Find where the given text appears and provide that cell's center as [X, Y] coordinate. 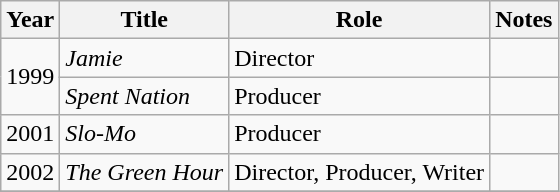
Director, Producer, Writer [360, 172]
1999 [30, 77]
Year [30, 20]
Slo-Mo [144, 134]
Title [144, 20]
Role [360, 20]
2001 [30, 134]
2002 [30, 172]
The Green Hour [144, 172]
Spent Nation [144, 96]
Jamie [144, 58]
Director [360, 58]
Notes [524, 20]
